Extract the [x, y] coordinate from the center of the cell holding the provided text.  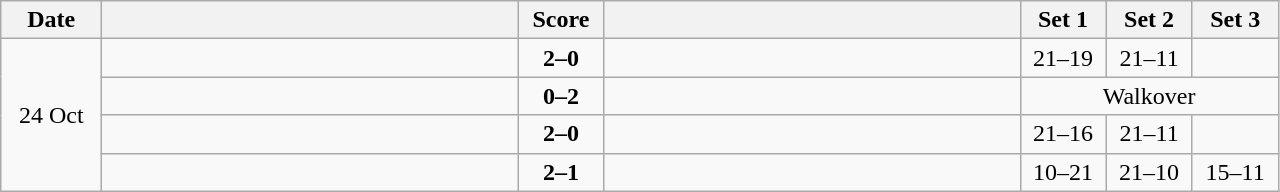
Score [561, 20]
21–19 [1063, 58]
Date [52, 20]
0–2 [561, 96]
Set 3 [1235, 20]
Set 1 [1063, 20]
24 Oct [52, 115]
Walkover [1149, 96]
10–21 [1063, 172]
15–11 [1235, 172]
21–10 [1149, 172]
2–1 [561, 172]
Set 2 [1149, 20]
21–16 [1063, 134]
